Detect which cell encompasses the target text, then output its [x, y] center coordinate. 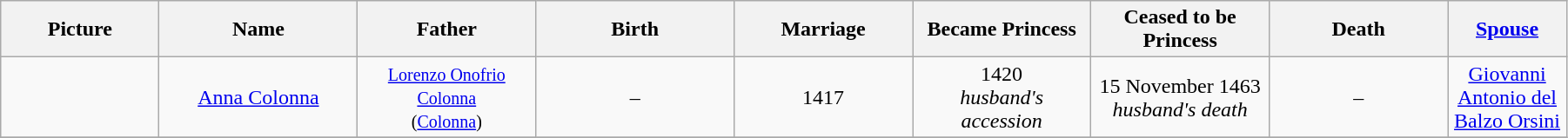
15 November 1463husband's death [1180, 97]
1420husband's accession [1002, 97]
Death [1359, 30]
Marriage [823, 30]
Father [447, 30]
Picture [80, 30]
1417 [823, 97]
Became Princess [1002, 30]
Giovanni Antonio del Balzo Orsini [1507, 97]
Lorenzo Onofrio Colonna(Colonna) [447, 97]
Anna Colonna [258, 97]
Spouse [1507, 30]
Birth [635, 30]
Ceased to be Princess [1180, 30]
Name [258, 30]
